From the cell containing the given text, extract its center point as (x, y) coordinate. 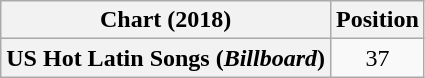
37 (378, 58)
Chart (2018) (166, 20)
Position (378, 20)
US Hot Latin Songs (Billboard) (166, 58)
